Search for the cell housing the specified text and yield its (x, y) center coordinate. 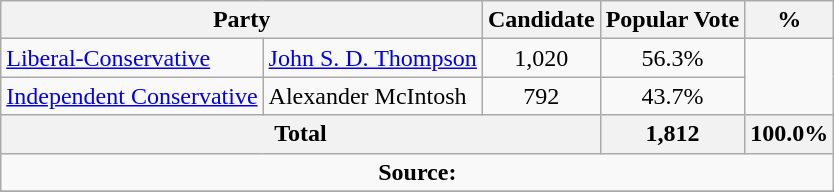
1,020 (541, 58)
43.7% (672, 96)
% (790, 20)
56.3% (672, 58)
Party (242, 20)
Independent Conservative (132, 96)
792 (541, 96)
Source: (418, 172)
Candidate (541, 20)
Liberal-Conservative (132, 58)
100.0% (790, 134)
Total (300, 134)
Popular Vote (672, 20)
John S. D. Thompson (372, 58)
1,812 (672, 134)
Alexander McIntosh (372, 96)
